Extract the [X, Y] coordinate from the center of the cell holding the provided text.  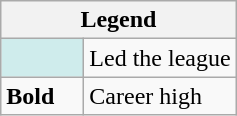
Bold [42, 96]
Legend [118, 20]
Led the league [160, 58]
Career high [160, 96]
